Determine the (X, Y) coordinate at the center of the cell enclosing the given text.  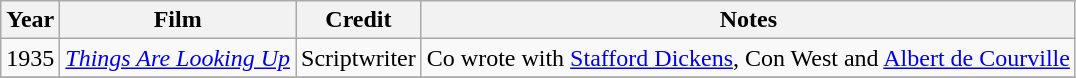
Notes (748, 20)
Film (178, 20)
Credit (359, 20)
Things Are Looking Up (178, 58)
1935 (30, 58)
Year (30, 20)
Scriptwriter (359, 58)
Co wrote with Stafford Dickens, Con West and Albert de Courville (748, 58)
